Output the [X, Y] coordinate of the center of the cell containing the given text.  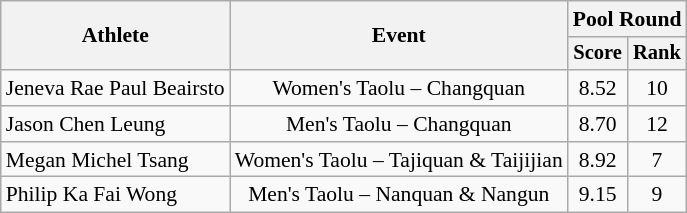
Pool Round [628, 19]
Rank [656, 54]
8.70 [598, 124]
Men's Taolu – Nanquan & Nangun [399, 195]
Athlete [116, 36]
Score [598, 54]
Philip Ka Fai Wong [116, 195]
9 [656, 195]
Megan Michel Tsang [116, 160]
8.92 [598, 160]
8.52 [598, 88]
Women's Taolu – Changquan [399, 88]
Jason Chen Leung [116, 124]
Event [399, 36]
Jeneva Rae Paul Beairsto [116, 88]
12 [656, 124]
Men's Taolu – Changquan [399, 124]
Women's Taolu – Tajiquan & Taijijian [399, 160]
9.15 [598, 195]
7 [656, 160]
10 [656, 88]
